Scan for the cell matching the given text and deliver its [x, y] coordinate at center. 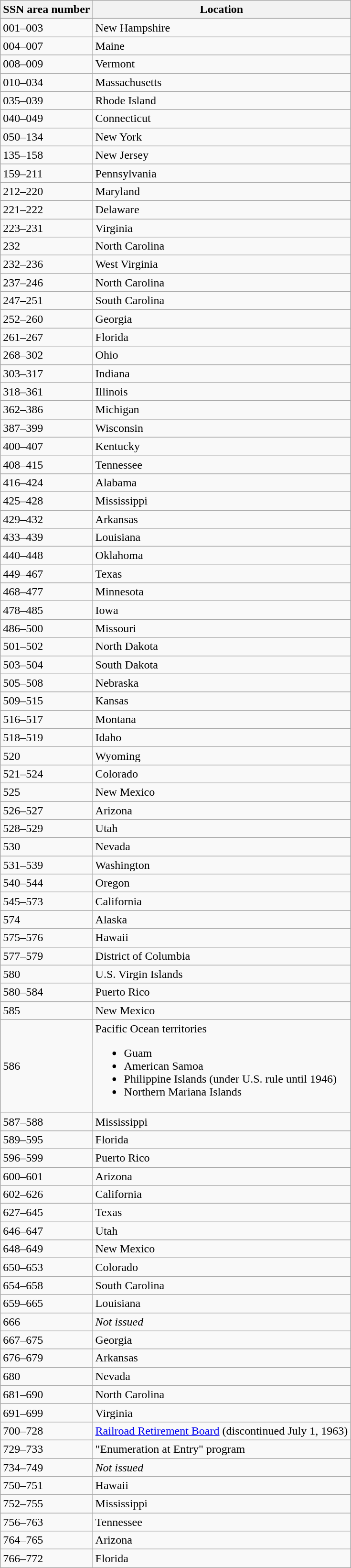
Washington [222, 865]
526–527 [47, 811]
Vermont [222, 64]
680 [47, 1376]
Connecticut [222, 119]
766–772 [47, 1558]
586 [47, 1066]
District of Columbia [222, 956]
416–424 [47, 482]
580 [47, 974]
252–260 [47, 319]
237–246 [47, 283]
589–595 [47, 1140]
525 [47, 792]
659–665 [47, 1304]
050–134 [47, 137]
010–034 [47, 82]
516–517 [47, 719]
Location [222, 10]
650–653 [47, 1267]
700–728 [47, 1431]
530 [47, 847]
667–675 [47, 1340]
Illinois [222, 392]
654–658 [47, 1285]
577–579 [47, 956]
035–039 [47, 100]
433–439 [47, 537]
468–477 [47, 592]
Alaska [222, 920]
Montana [222, 719]
574 [47, 920]
440–448 [47, 556]
750–751 [47, 1486]
587–588 [47, 1121]
521–524 [47, 774]
Indiana [222, 373]
602–626 [47, 1195]
Massachusetts [222, 82]
Nebraska [222, 683]
545–573 [47, 901]
362–386 [47, 410]
Maine [222, 46]
008–009 [47, 64]
U.S. Virgin Islands [222, 974]
449–467 [47, 574]
531–539 [47, 865]
752–755 [47, 1504]
Kentucky [222, 446]
580–584 [47, 992]
756–763 [47, 1522]
040–049 [47, 119]
Alabama [222, 482]
Rhode Island [222, 100]
212–220 [47, 191]
486–500 [47, 628]
New Jersey [222, 155]
Idaho [222, 737]
268–302 [47, 355]
Pennsylvania [222, 173]
764–765 [47, 1540]
New York [222, 137]
425–428 [47, 501]
528–529 [47, 829]
159–211 [47, 173]
575–576 [47, 938]
Maryland [222, 191]
232–236 [47, 264]
Kansas [222, 701]
666 [47, 1322]
520 [47, 756]
509–515 [47, 701]
Oregon [222, 883]
Wisconsin [222, 428]
223–231 [47, 228]
729–733 [47, 1449]
387–399 [47, 428]
691–699 [47, 1413]
221–222 [47, 209]
232 [47, 246]
261–267 [47, 337]
303–317 [47, 373]
Pacific Ocean territoriesGuamAmerican SamoaPhilippine Islands (under U.S. rule until 1946)Northern Mariana Islands [222, 1066]
135–158 [47, 155]
South Dakota [222, 665]
400–407 [47, 446]
004–007 [47, 46]
001–003 [47, 28]
505–508 [47, 683]
681–690 [47, 1394]
518–519 [47, 737]
Oklahoma [222, 556]
West Virginia [222, 264]
SSN area number [47, 10]
408–415 [47, 464]
600–601 [47, 1176]
247–251 [47, 301]
Michigan [222, 410]
Iowa [222, 610]
503–504 [47, 665]
Railroad Retirement Board (discontinued July 1, 1963) [222, 1431]
Delaware [222, 209]
New Hampshire [222, 28]
318–361 [47, 392]
648–649 [47, 1249]
676–679 [47, 1358]
"Enumeration at Entry" program [222, 1449]
Missouri [222, 628]
627–645 [47, 1213]
540–544 [47, 883]
Minnesota [222, 592]
596–599 [47, 1158]
North Dakota [222, 647]
585 [47, 1010]
429–432 [47, 519]
501–502 [47, 647]
Ohio [222, 355]
478–485 [47, 610]
Wyoming [222, 756]
646–647 [47, 1231]
734–749 [47, 1468]
